From the cell containing the given text, extract its center point as (X, Y) coordinate. 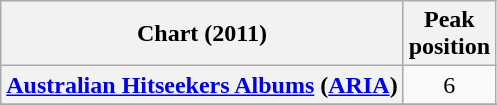
Australian Hitseekers Albums (ARIA) (202, 85)
6 (449, 85)
Chart (2011) (202, 34)
Peakposition (449, 34)
